Detect which cell encompasses the target text, then output its (x, y) center coordinate. 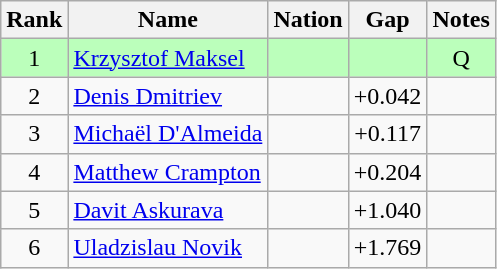
+1.769 (388, 248)
+1.040 (388, 210)
Michaël D'Almeida (168, 134)
Matthew Crampton (168, 172)
4 (34, 172)
Name (168, 20)
Notes (461, 20)
Gap (388, 20)
Krzysztof Maksel (168, 58)
1 (34, 58)
+0.042 (388, 96)
+0.204 (388, 172)
3 (34, 134)
Q (461, 58)
Nation (308, 20)
Davit Askurava (168, 210)
6 (34, 248)
Denis Dmitriev (168, 96)
+0.117 (388, 134)
5 (34, 210)
Uladzislau Novik (168, 248)
2 (34, 96)
Rank (34, 20)
